Search for the cell housing the specified text and yield its (X, Y) center coordinate. 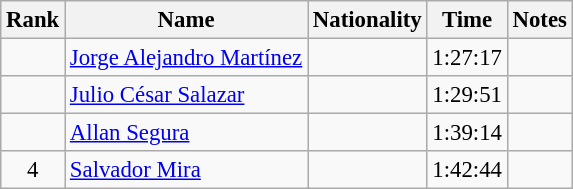
4 (33, 170)
Salvador Mira (186, 170)
1:27:17 (467, 58)
1:42:44 (467, 170)
1:29:51 (467, 95)
Notes (540, 20)
Allan Segura (186, 133)
1:39:14 (467, 133)
Julio César Salazar (186, 95)
Rank (33, 20)
Jorge Alejandro Martínez (186, 58)
Nationality (368, 20)
Name (186, 20)
Time (467, 20)
